Find where the given text appears and provide that cell's center as (X, Y) coordinate. 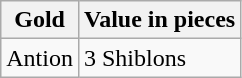
Antion (40, 58)
Value in pieces (159, 20)
3 Shiblons (159, 58)
Gold (40, 20)
